For the text-containing cell, return its midpoint in [x, y] coordinate format. 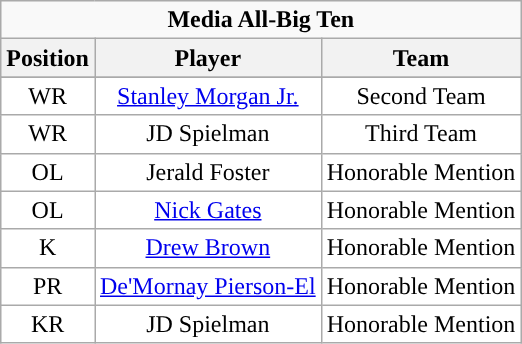
Team [421, 58]
Stanley Morgan Jr. [208, 96]
Second Team [421, 96]
Media All-Big Ten [261, 20]
Position [48, 58]
Drew Brown [208, 248]
Player [208, 58]
PR [48, 286]
De'Mornay Pierson-El [208, 286]
K [48, 248]
Third Team [421, 134]
Nick Gates [208, 210]
Jerald Foster [208, 172]
KR [48, 324]
